Provide the [X, Y] coordinate of the cell's center where the given text is located.  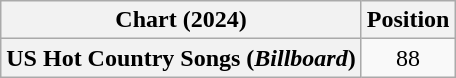
Chart (2024) [181, 20]
US Hot Country Songs (Billboard) [181, 58]
Position [408, 20]
88 [408, 58]
